Return the (x, y) coordinate for the center point of the cell that contains the specified text.  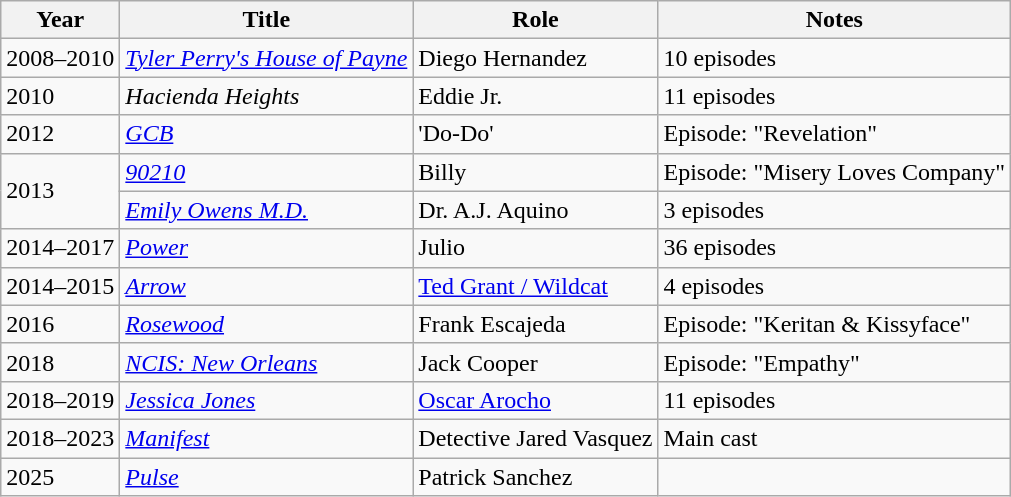
Hacienda Heights (266, 96)
2014–2017 (60, 248)
Episode: "Empathy" (834, 362)
Title (266, 20)
Jessica Jones (266, 400)
4 episodes (834, 286)
Main cast (834, 438)
2016 (60, 324)
2013 (60, 191)
90210 (266, 172)
2012 (60, 134)
2018–2023 (60, 438)
Oscar Arocho (536, 400)
Episode: "Misery Loves Company" (834, 172)
Jack Cooper (536, 362)
3 episodes (834, 210)
Rosewood (266, 324)
Billy (536, 172)
Detective Jared Vasquez (536, 438)
Manifest (266, 438)
Ted Grant / Wildcat (536, 286)
Julio (536, 248)
Year (60, 20)
Dr. A.J. Aquino (536, 210)
2010 (60, 96)
'Do-Do' (536, 134)
Power (266, 248)
2014–2015 (60, 286)
Diego Hernandez (536, 58)
Episode: "Keritan & Kissyface" (834, 324)
Role (536, 20)
Pulse (266, 477)
Eddie Jr. (536, 96)
2008–2010 (60, 58)
2018–2019 (60, 400)
Patrick Sanchez (536, 477)
2018 (60, 362)
NCIS: New Orleans (266, 362)
Notes (834, 20)
Frank Escajeda (536, 324)
36 episodes (834, 248)
GCB (266, 134)
10 episodes (834, 58)
2025 (60, 477)
Episode: "Revelation" (834, 134)
Arrow (266, 286)
Tyler Perry's House of Payne (266, 58)
Emily Owens M.D. (266, 210)
